Capture the cell that displays the provided text and extract its [x, y] central coordinate. 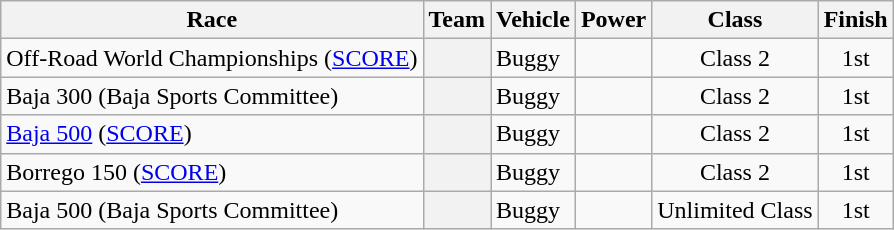
Finish [856, 20]
Borrego 150 (SCORE) [212, 172]
Class [735, 20]
Race [212, 20]
Unlimited Class [735, 210]
Vehicle [534, 20]
Baja 500 (SCORE) [212, 134]
Power [613, 20]
Baja 500 (Baja Sports Committee) [212, 210]
Off-Road World Championships (SCORE) [212, 58]
Baja 300 (Baja Sports Committee) [212, 96]
Team [457, 20]
